Locate the cell with the specified text and output its [x, y] center coordinate. 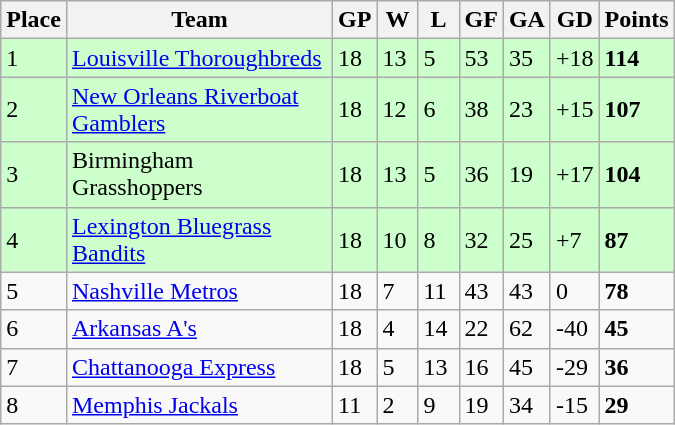
34 [526, 405]
114 [636, 58]
78 [636, 291]
+18 [574, 58]
53 [481, 58]
Birmingham Grasshoppers [199, 174]
+15 [574, 110]
62 [526, 329]
GP [355, 20]
22 [481, 329]
W [398, 20]
87 [636, 240]
35 [526, 58]
3 [34, 174]
1 [34, 58]
Points [636, 20]
-40 [574, 329]
-29 [574, 367]
38 [481, 110]
L [438, 20]
New Orleans Riverboat Gamblers [199, 110]
Lexington Bluegrass Bandits [199, 240]
Louisville Thoroughbreds [199, 58]
25 [526, 240]
Chattanooga Express [199, 367]
GD [574, 20]
Memphis Jackals [199, 405]
+17 [574, 174]
+7 [574, 240]
14 [438, 329]
Place [34, 20]
12 [398, 110]
9 [438, 405]
GA [526, 20]
32 [481, 240]
Nashville Metros [199, 291]
16 [481, 367]
104 [636, 174]
29 [636, 405]
GF [481, 20]
-15 [574, 405]
10 [398, 240]
107 [636, 110]
0 [574, 291]
Team [199, 20]
23 [526, 110]
Arkansas A's [199, 329]
